Capture the cell that displays the provided text and extract its [x, y] central coordinate. 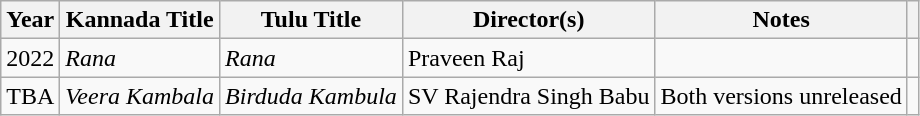
Year [30, 20]
Director(s) [528, 20]
Praveen Raj [528, 58]
Tulu Title [312, 20]
TBA [30, 96]
2022 [30, 58]
Birduda Kambula [312, 96]
Notes [781, 20]
Veera Kambala [140, 96]
Kannada Title [140, 20]
SV Rajendra Singh Babu [528, 96]
Both versions unreleased [781, 96]
